From the cell containing the given text, extract its center point as (x, y) coordinate. 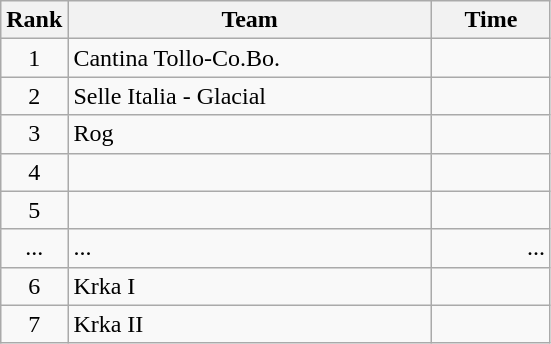
Rog (250, 134)
Team (250, 20)
Selle Italia - Glacial (250, 96)
7 (34, 324)
1 (34, 58)
Time (490, 20)
5 (34, 210)
3 (34, 134)
4 (34, 172)
Krka I (250, 286)
Krka II (250, 324)
Cantina Tollo-Co.Bo. (250, 58)
Rank (34, 20)
2 (34, 96)
6 (34, 286)
